Scan for the cell matching the given text and deliver its [X, Y] coordinate at center. 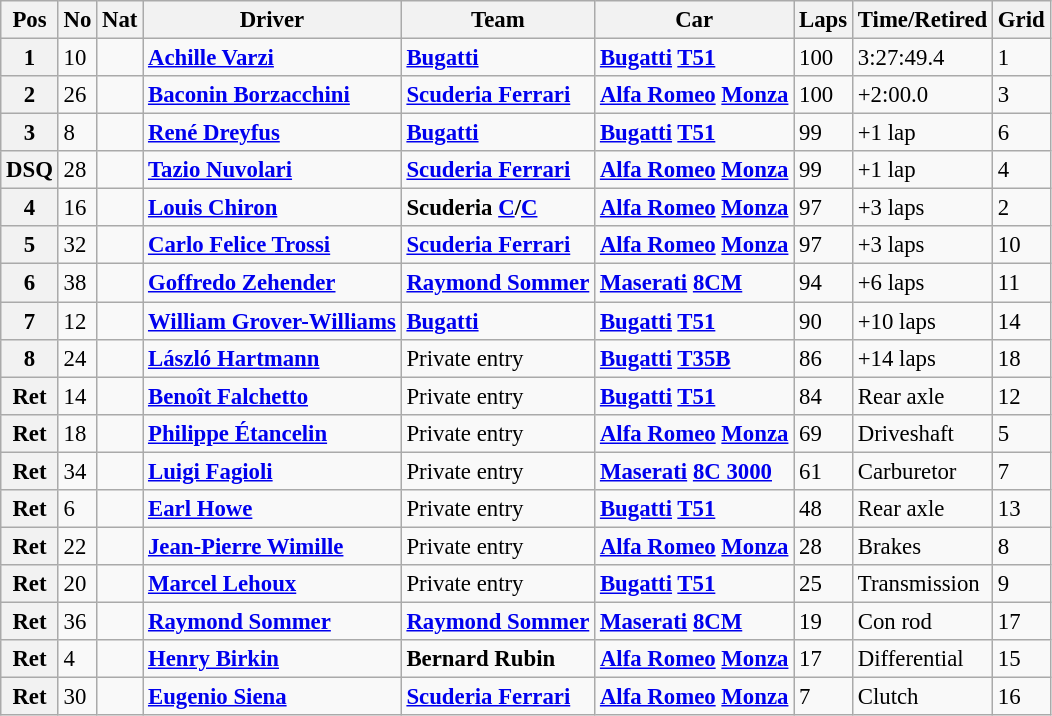
24 [77, 358]
No [77, 20]
84 [824, 396]
38 [77, 283]
Henry Birkin [272, 659]
Jean-Pierre Wimille [272, 546]
Car [694, 20]
Con rod [922, 621]
René Dreyfus [272, 133]
Tazio Nuvolari [272, 170]
+2:00.0 [922, 95]
+10 laps [922, 321]
+14 laps [922, 358]
13 [1022, 509]
30 [77, 697]
Goffredo Zehender [272, 283]
Nat [120, 20]
36 [77, 621]
Team [498, 20]
Laps [824, 20]
Earl Howe [272, 509]
Eugenio Siena [272, 697]
Louis Chiron [272, 208]
+6 laps [922, 283]
Driver [272, 20]
Bugatti T35B [694, 358]
Pos [30, 20]
3:27:49.4 [922, 58]
86 [824, 358]
25 [824, 584]
László Hartmann [272, 358]
Grid [1022, 20]
26 [77, 95]
9 [1022, 584]
Transmission [922, 584]
Carlo Felice Trossi [272, 245]
Benoît Falchetto [272, 396]
11 [1022, 283]
Time/Retired [922, 20]
34 [77, 471]
Brakes [922, 546]
DSQ [30, 170]
William Grover-Williams [272, 321]
Philippe Étancelin [272, 433]
Baconin Borzacchini [272, 95]
22 [77, 546]
Differential [922, 659]
Bernard Rubin [498, 659]
90 [824, 321]
Carburetor [922, 471]
94 [824, 283]
61 [824, 471]
Luigi Fagioli [272, 471]
20 [77, 584]
Maserati 8C 3000 [694, 471]
32 [77, 245]
Scuderia C/C [498, 208]
19 [824, 621]
48 [824, 509]
Clutch [922, 697]
Achille Varzi [272, 58]
15 [1022, 659]
Marcel Lehoux [272, 584]
69 [824, 433]
Driveshaft [922, 433]
